Identify which cell holds the provided text, then report its [x, y] central coordinate. 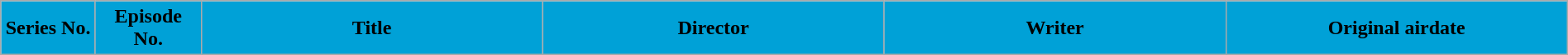
Writer [1055, 28]
Title [372, 28]
Episode No. [148, 28]
Director [713, 28]
Original airdate [1396, 28]
Series No. [48, 28]
